Scan for the cell matching the given text and deliver its [X, Y] coordinate at center. 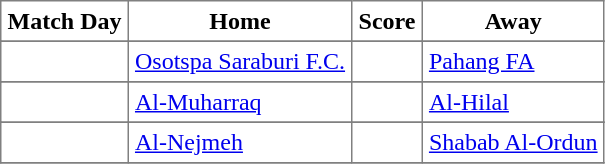
Match Day [64, 21]
Away [513, 21]
Al-Hilal [513, 102]
Score [387, 21]
Al-Nejmeh [240, 142]
Home [240, 21]
Shabab Al-Ordun [513, 142]
Al-Muharraq [240, 102]
Osotspa Saraburi F.C. [240, 61]
Pahang FA [513, 61]
